Capture the cell that displays the provided text and extract its [x, y] central coordinate. 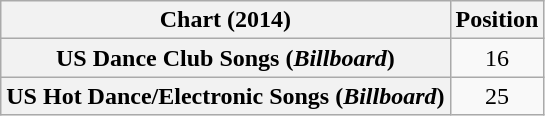
Position [497, 20]
Chart (2014) [226, 20]
16 [497, 58]
25 [497, 96]
US Hot Dance/Electronic Songs (Billboard) [226, 96]
US Dance Club Songs (Billboard) [226, 58]
